Return the (x, y) coordinate for the center point of the cell that contains the specified text.  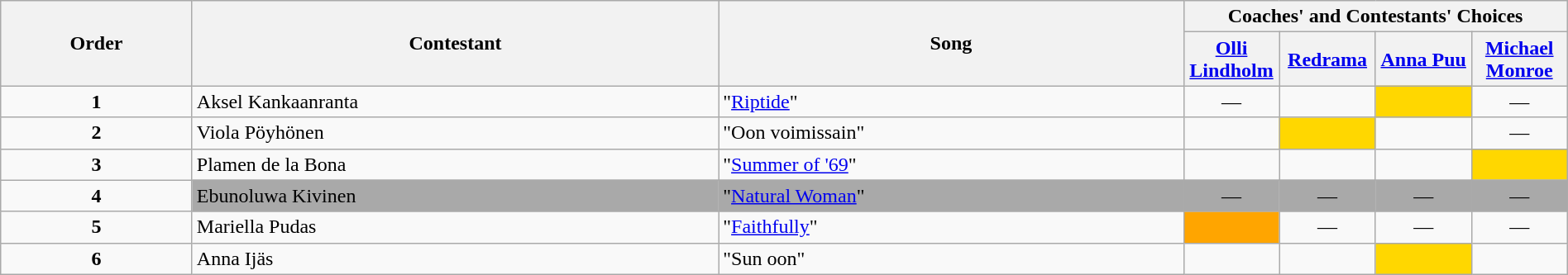
5 (97, 227)
Aksel Kankaanranta (455, 102)
Order (97, 43)
Michael Monroe (1519, 59)
Ebunoluwa Kivinen (455, 196)
"Riptide" (951, 102)
"Oon voimissain" (951, 133)
4 (97, 196)
Anna Ijäs (455, 258)
Coaches' and Contestants' Choices (1375, 17)
Plamen de la Bona (455, 164)
Olli Lindholm (1231, 59)
2 (97, 133)
6 (97, 258)
Contestant (455, 43)
Viola Pöyhönen (455, 133)
Redrama (1327, 59)
"Summer of '69" (951, 164)
Mariella Pudas (455, 227)
Song (951, 43)
"Faithfully" (951, 227)
"Natural Woman" (951, 196)
"Sun oon" (951, 258)
Anna Puu (1423, 59)
3 (97, 164)
1 (97, 102)
